Return [x, y] of the center of cell containing provided text 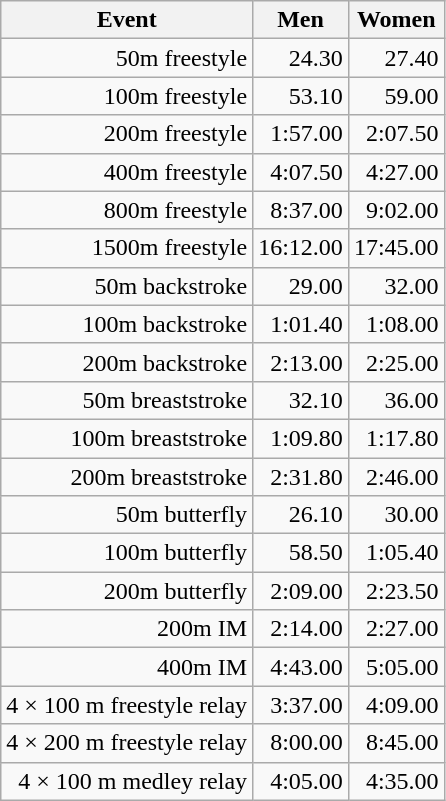
400m IM [127, 667]
26.10 [301, 515]
50m backstroke [127, 286]
50m butterfly [127, 515]
36.00 [396, 400]
1:01.40 [301, 324]
4 × 100 m medley relay [127, 781]
200m butterfly [127, 591]
4:07.50 [301, 172]
53.10 [301, 96]
100m breaststroke [127, 438]
200m IM [127, 629]
30.00 [396, 515]
24.30 [301, 58]
200m breaststroke [127, 477]
100m backstroke [127, 324]
9:02.00 [396, 210]
Event [127, 20]
200m freestyle [127, 134]
4:43.00 [301, 667]
4:35.00 [396, 781]
29.00 [301, 286]
100m freestyle [127, 96]
32.10 [301, 400]
2:09.00 [301, 591]
Women [396, 20]
800m freestyle [127, 210]
58.50 [301, 553]
2:46.00 [396, 477]
1:05.40 [396, 553]
1500m freestyle [127, 248]
2:23.50 [396, 591]
5:05.00 [396, 667]
Men [301, 20]
4:27.00 [396, 172]
1:08.00 [396, 324]
2:07.50 [396, 134]
200m backstroke [127, 362]
2:27.00 [396, 629]
1:57.00 [301, 134]
32.00 [396, 286]
1:17.80 [396, 438]
400m freestyle [127, 172]
4 × 200 m freestyle relay [127, 743]
2:31.80 [301, 477]
4 × 100 m freestyle relay [127, 705]
8:00.00 [301, 743]
100m butterfly [127, 553]
4:05.00 [301, 781]
2:13.00 [301, 362]
2:14.00 [301, 629]
1:09.80 [301, 438]
8:37.00 [301, 210]
8:45.00 [396, 743]
16:12.00 [301, 248]
3:37.00 [301, 705]
27.40 [396, 58]
50m freestyle [127, 58]
50m breaststroke [127, 400]
4:09.00 [396, 705]
2:25.00 [396, 362]
17:45.00 [396, 248]
59.00 [396, 96]
